Capture the cell that displays the provided text and extract its [X, Y] central coordinate. 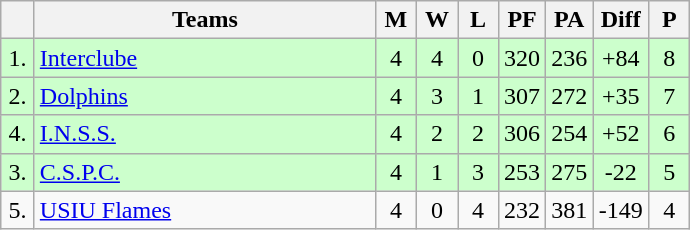
Interclube [204, 58]
306 [522, 134]
C.S.P.C. [204, 172]
+84 [621, 58]
Dolphins [204, 96]
+35 [621, 96]
7 [670, 96]
-149 [621, 210]
275 [570, 172]
PA [570, 20]
5. [18, 210]
W [436, 20]
Diff [621, 20]
L [478, 20]
1. [18, 58]
272 [570, 96]
M [396, 20]
+52 [621, 134]
4. [18, 134]
I.N.S.S. [204, 134]
USIU Flames [204, 210]
6 [670, 134]
320 [522, 58]
307 [522, 96]
5 [670, 172]
2. [18, 96]
232 [522, 210]
381 [570, 210]
Teams [204, 20]
-22 [621, 172]
8 [670, 58]
253 [522, 172]
P [670, 20]
236 [570, 58]
3. [18, 172]
254 [570, 134]
PF [522, 20]
